For the text-containing cell, return its midpoint in (x, y) coordinate format. 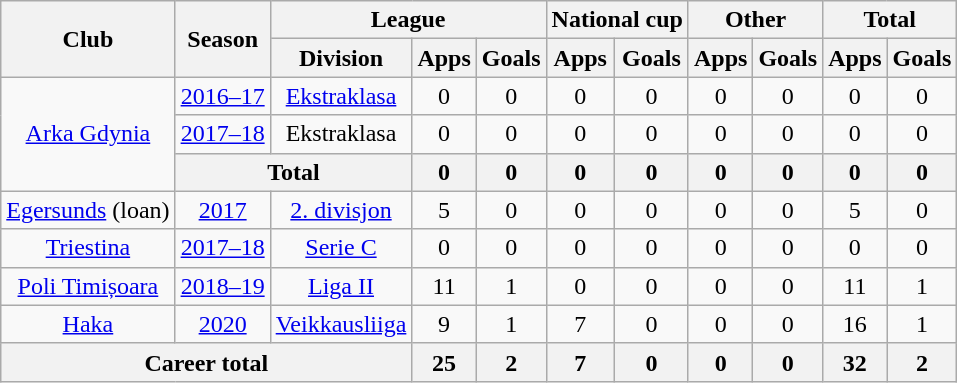
Serie C (341, 248)
Season (222, 39)
16 (855, 324)
32 (855, 362)
2016–17 (222, 96)
Poli Timișoara (88, 286)
2. divisjon (341, 210)
Veikkausliiga (341, 324)
Liga II (341, 286)
Arka Gdynia (88, 134)
9 (444, 324)
Haka (88, 324)
Other (755, 20)
25 (444, 362)
Career total (206, 362)
2018–19 (222, 286)
League (408, 20)
Triestina (88, 248)
Egersunds (loan) (88, 210)
Division (341, 58)
2017 (222, 210)
National cup (617, 20)
2020 (222, 324)
Club (88, 39)
